Locate the cell with the specified text and output its (x, y) center coordinate. 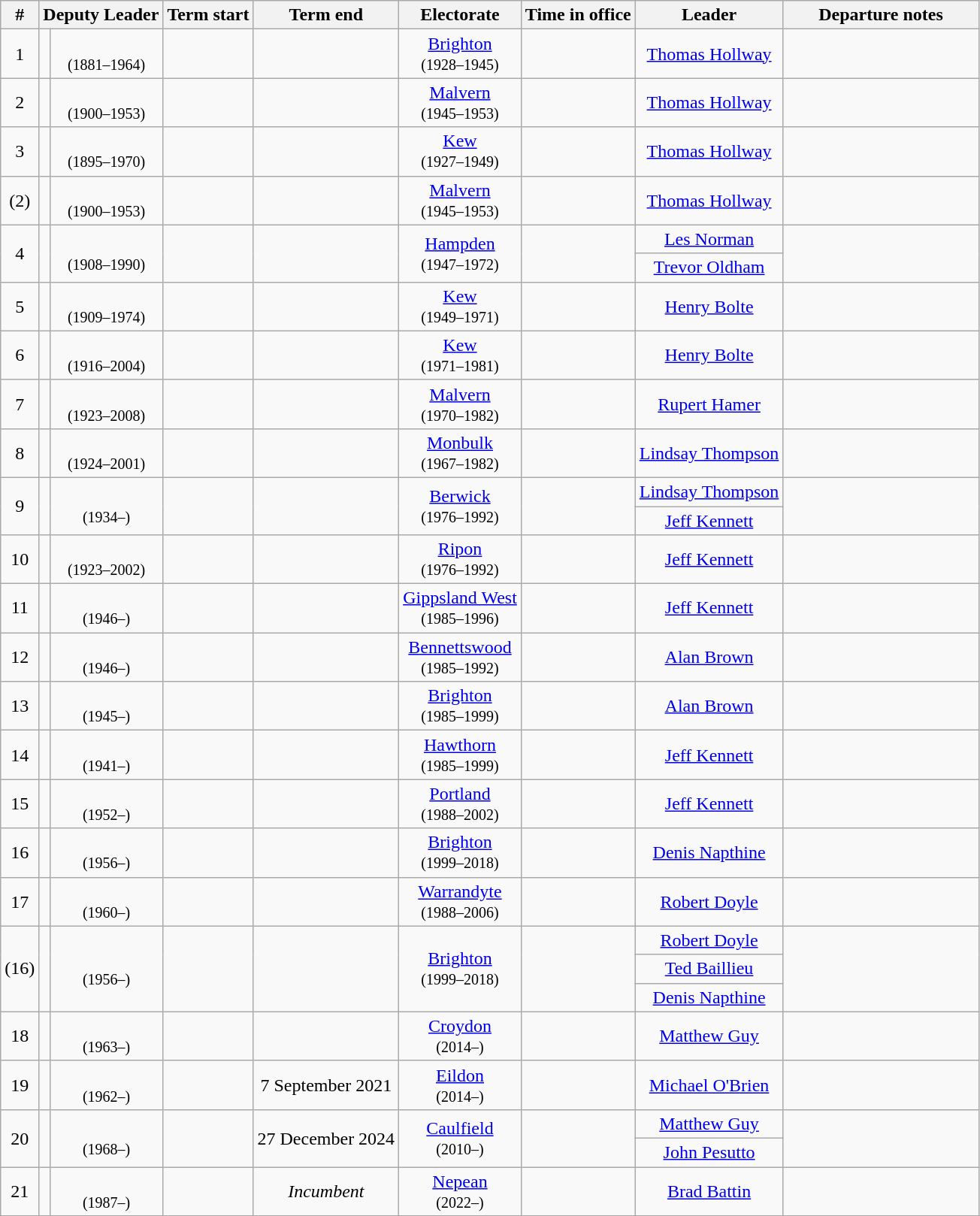
# (20, 15)
Michael O'Brien (709, 1085)
Nepean(2022–) (460, 1190)
5 (20, 307)
Eildon(2014–) (460, 1085)
Trevor Oldham (709, 268)
Term end (326, 15)
3 (20, 152)
(1945–) (106, 706)
Electorate (460, 15)
(1908–1990) (106, 253)
Kew(1949–1971) (460, 307)
Ripon(1976–1992) (460, 559)
(2) (20, 200)
Gippsland West(1985–1996) (460, 609)
15 (20, 804)
(1895–1970) (106, 152)
Departure notes (881, 15)
2 (20, 102)
(1963–) (106, 1036)
20 (20, 1138)
Bennettswood(1985–1992) (460, 657)
Caulfield(2010–) (460, 1138)
11 (20, 609)
(1923–2008) (106, 404)
19 (20, 1085)
Warrandyte(1988–2006) (460, 902)
27 December 2024 (326, 1138)
Ted Baillieu (709, 969)
Les Norman (709, 239)
(1952–) (106, 804)
7 (20, 404)
(1909–1974) (106, 307)
(1924–2001) (106, 452)
12 (20, 657)
Brighton(1928–1945) (460, 54)
16 (20, 852)
Incumbent (326, 1190)
Kew(1971–1981) (460, 355)
4 (20, 253)
6 (20, 355)
Berwick(1976–1992) (460, 506)
Croydon(2014–) (460, 1036)
17 (20, 902)
Kew(1927–1949) (460, 152)
(1916–2004) (106, 355)
Rupert Hamer (709, 404)
Malvern(1970–1982) (460, 404)
Brighton(1985–1999) (460, 706)
18 (20, 1036)
7 September 2021 (326, 1085)
13 (20, 706)
10 (20, 559)
Deputy Leader (101, 15)
Time in office (578, 15)
(1923–2002) (106, 559)
John Pesutto (709, 1152)
Monbulk(1967–1982) (460, 452)
Portland(1988–2002) (460, 804)
(1881–1964) (106, 54)
21 (20, 1190)
(1968–) (106, 1138)
(1962–) (106, 1085)
1 (20, 54)
Hawthorn(1985–1999) (460, 755)
(1934–) (106, 506)
14 (20, 755)
Hampden(1947–1972) (460, 253)
9 (20, 506)
8 (20, 452)
(1960–) (106, 902)
(16) (20, 969)
(1941–) (106, 755)
(1987–) (106, 1190)
Brad Battin (709, 1190)
Leader (709, 15)
Term start (208, 15)
